For the text-containing cell, return its midpoint in (x, y) coordinate format. 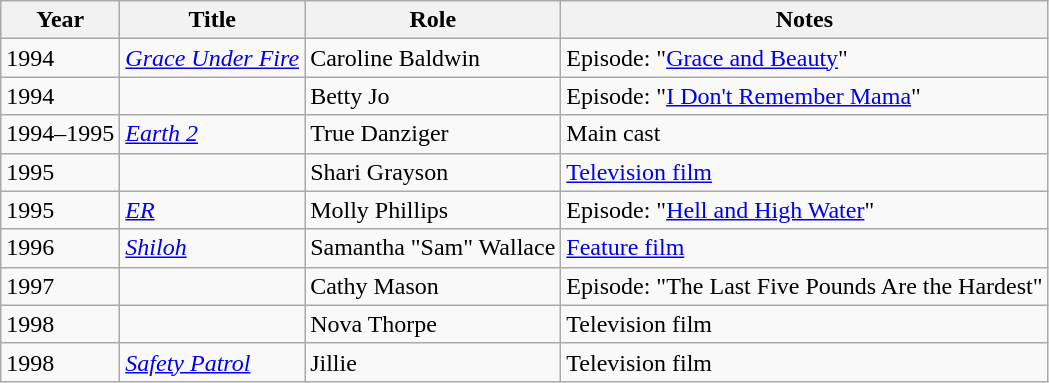
Year (60, 20)
Cathy Mason (433, 286)
1997 (60, 286)
Earth 2 (212, 134)
Shiloh (212, 248)
Episode: "The Last Five Pounds Are the Hardest" (804, 286)
Grace Under Fire (212, 58)
Title (212, 20)
Main cast (804, 134)
Jillie (433, 362)
Episode: "Hell and High Water" (804, 210)
Nova Thorpe (433, 324)
True Danziger (433, 134)
Episode: "Grace and Beauty" (804, 58)
ER (212, 210)
Role (433, 20)
Samantha "Sam" Wallace (433, 248)
Caroline Baldwin (433, 58)
Notes (804, 20)
Feature film (804, 248)
1994–1995 (60, 134)
1996 (60, 248)
Episode: "I Don't Remember Mama" (804, 96)
Betty Jo (433, 96)
Shari Grayson (433, 172)
Safety Patrol (212, 362)
Molly Phillips (433, 210)
